Provide the (x, y) coordinate of the cell's center where the given text is located.  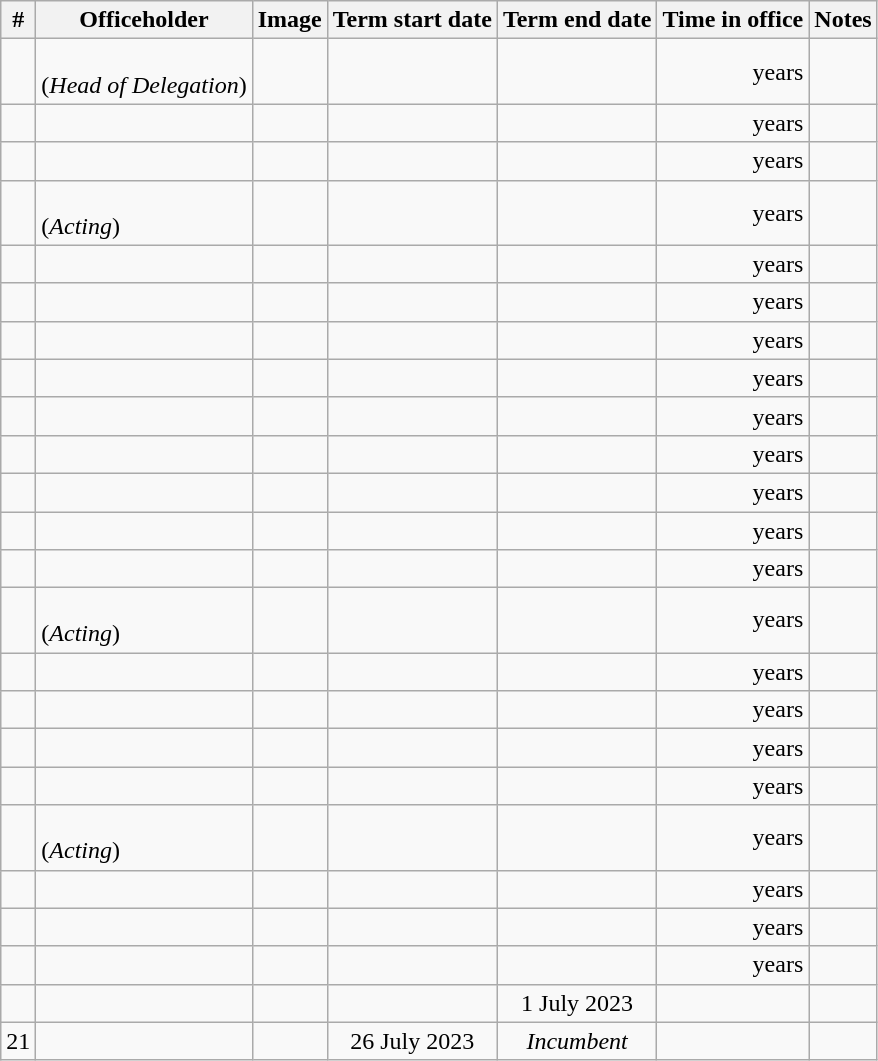
Time in office (733, 20)
1 July 2023 (577, 1003)
Term start date (412, 20)
26 July 2023 (412, 1041)
Term end date (577, 20)
# (18, 20)
21 (18, 1041)
Notes (843, 20)
Image (290, 20)
Incumbent (577, 1041)
(Head of Delegation) (144, 72)
Officeholder (144, 20)
